Capture the cell that displays the provided text and extract its (X, Y) central coordinate. 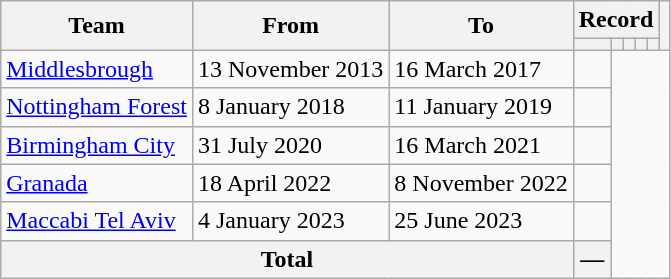
4 January 2023 (290, 221)
Nottingham Forest (97, 107)
16 March 2017 (481, 69)
8 November 2022 (481, 183)
25 June 2023 (481, 221)
Birmingham City (97, 145)
From (290, 26)
8 January 2018 (290, 107)
To (481, 26)
16 March 2021 (481, 145)
Granada (97, 183)
13 November 2013 (290, 69)
Total (287, 259)
31 July 2020 (290, 145)
Team (97, 26)
18 April 2022 (290, 183)
Middlesbrough (97, 69)
11 January 2019 (481, 107)
Record (616, 20)
Maccabi Tel Aviv (97, 221)
— (592, 259)
